Scan for the cell matching the given text and deliver its (X, Y) coordinate at center. 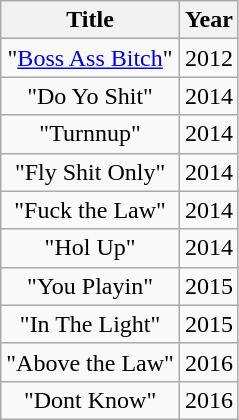
"Do Yo Shit" (90, 96)
"Fly Shit Only" (90, 172)
Year (208, 20)
Title (90, 20)
"Hol Up" (90, 248)
"Boss Ass Bitch" (90, 58)
"You Playin" (90, 286)
"Above the Law" (90, 362)
"Dont Know" (90, 400)
"Fuck the Law" (90, 210)
2012 (208, 58)
"Turnnup" (90, 134)
"In The Light" (90, 324)
